From the cell containing the given text, extract its center point as (x, y) coordinate. 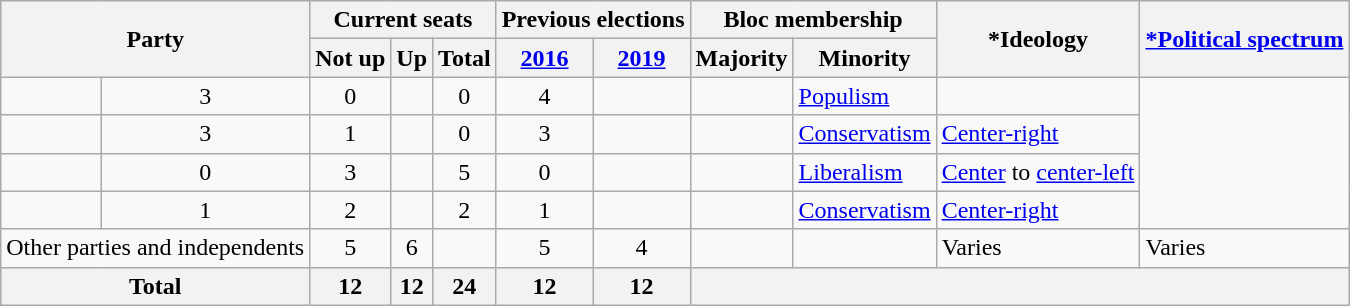
Other parties and independents (156, 248)
6 (412, 248)
Previous elections (593, 20)
2019 (642, 58)
Bloc membership (813, 20)
Not up (350, 58)
Minority (864, 58)
Center to center-left (1038, 172)
Current seats (403, 20)
Party (156, 39)
*Political spectrum (1244, 39)
Up (412, 58)
24 (465, 286)
Liberalism (864, 172)
2016 (544, 58)
Populism (864, 96)
Majority (742, 58)
*Ideology (1038, 39)
